Provide the (x, y) coordinate of the cell's center where the given text is located.  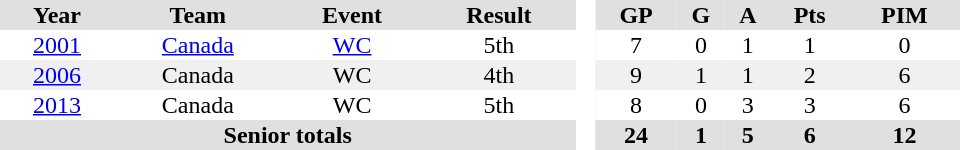
Pts (810, 15)
7 (636, 45)
4th (500, 75)
G (701, 15)
2006 (57, 75)
A (748, 15)
Team (198, 15)
PIM (904, 15)
8 (636, 105)
Result (500, 15)
12 (904, 135)
5 (748, 135)
2001 (57, 45)
2 (810, 75)
9 (636, 75)
GP (636, 15)
Senior totals (288, 135)
24 (636, 135)
Year (57, 15)
Event (352, 15)
2013 (57, 105)
